Detect which cell encompasses the target text, then output its (x, y) center coordinate. 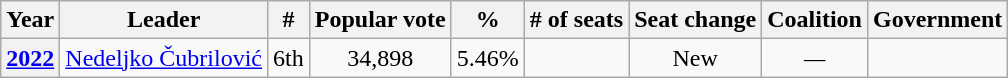
# of seats (576, 20)
6th (289, 58)
% (488, 20)
Leader (164, 20)
New (696, 58)
34,898 (380, 58)
— (815, 58)
5.46% (488, 58)
Year (30, 20)
Government (937, 20)
Seat change (696, 20)
Nedeljko Čubrilović (164, 58)
2022 (30, 58)
Popular vote (380, 20)
Coalition (815, 20)
# (289, 20)
